Detect which cell encompasses the target text, then output its [X, Y] center coordinate. 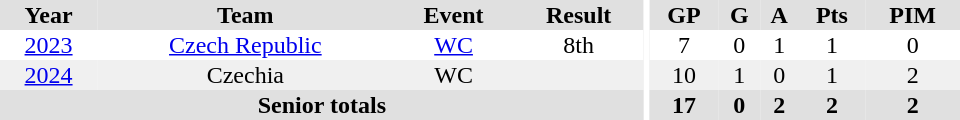
PIM [912, 15]
10 [684, 75]
17 [684, 105]
7 [684, 45]
Czechia [245, 75]
A [780, 15]
Pts [832, 15]
Event [454, 15]
Year [48, 15]
2023 [48, 45]
GP [684, 15]
8th [579, 45]
Senior totals [322, 105]
Czech Republic [245, 45]
2024 [48, 75]
Team [245, 15]
Result [579, 15]
G [740, 15]
